Return [X, Y] of the center of cell containing provided text 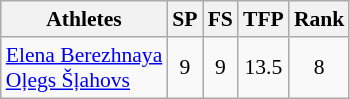
Athletes [84, 19]
TFP [264, 19]
8 [320, 68]
Elena BerezhnayaOļegs Šļahovs [84, 68]
Rank [320, 19]
13.5 [264, 68]
SP [184, 19]
FS [220, 19]
